Find where the given text appears and provide that cell's center as (X, Y) coordinate. 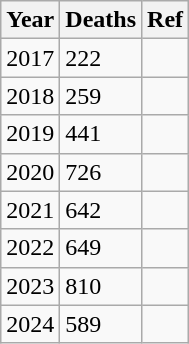
2017 (30, 58)
2018 (30, 96)
2024 (30, 324)
441 (101, 134)
Year (30, 20)
2020 (30, 172)
589 (101, 324)
222 (101, 58)
2023 (30, 286)
649 (101, 248)
Deaths (101, 20)
810 (101, 286)
259 (101, 96)
2022 (30, 248)
642 (101, 210)
726 (101, 172)
2019 (30, 134)
Ref (166, 20)
2021 (30, 210)
